Find where the given text appears and provide that cell's center as (x, y) coordinate. 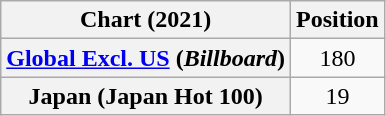
Position (338, 20)
Global Excl. US (Billboard) (146, 58)
180 (338, 58)
Japan (Japan Hot 100) (146, 96)
19 (338, 96)
Chart (2021) (146, 20)
